Output the (X, Y) coordinate of the center of the cell containing the given text.  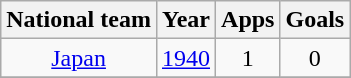
1 (248, 58)
Japan (79, 58)
Apps (248, 20)
0 (315, 58)
National team (79, 20)
1940 (186, 58)
Year (186, 20)
Goals (315, 20)
